Return [x, y] of the center of cell containing provided text 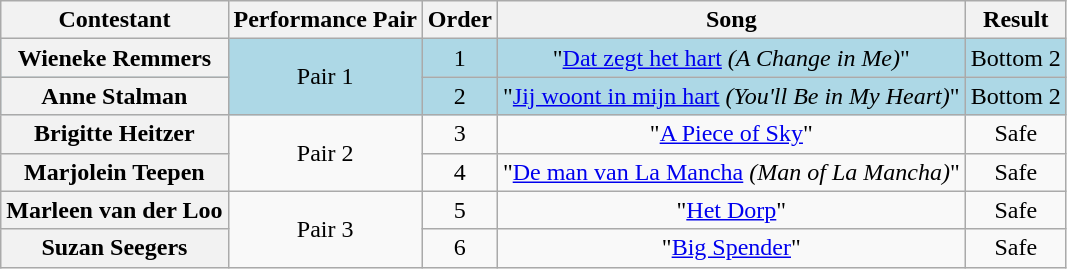
Brigitte Heitzer [114, 134]
Marleen van der Loo [114, 210]
Anne Stalman [114, 96]
"A Piece of Sky" [731, 134]
5 [460, 210]
"Dat zegt het hart (A Change in Me)" [731, 58]
Wieneke Remmers [114, 58]
3 [460, 134]
Performance Pair [325, 20]
"Het Dorp" [731, 210]
Pair 1 [325, 77]
Result [1016, 20]
Order [460, 20]
2 [460, 96]
Suzan Seegers [114, 248]
Pair 2 [325, 153]
Contestant [114, 20]
"De man van La Mancha (Man of La Mancha)" [731, 172]
1 [460, 58]
"Big Spender" [731, 248]
6 [460, 248]
Pair 3 [325, 229]
"Jij woont in mijn hart (You'll Be in My Heart)" [731, 96]
4 [460, 172]
Song [731, 20]
Marjolein Teepen [114, 172]
